Output the [X, Y] coordinate of the center of the cell containing the given text.  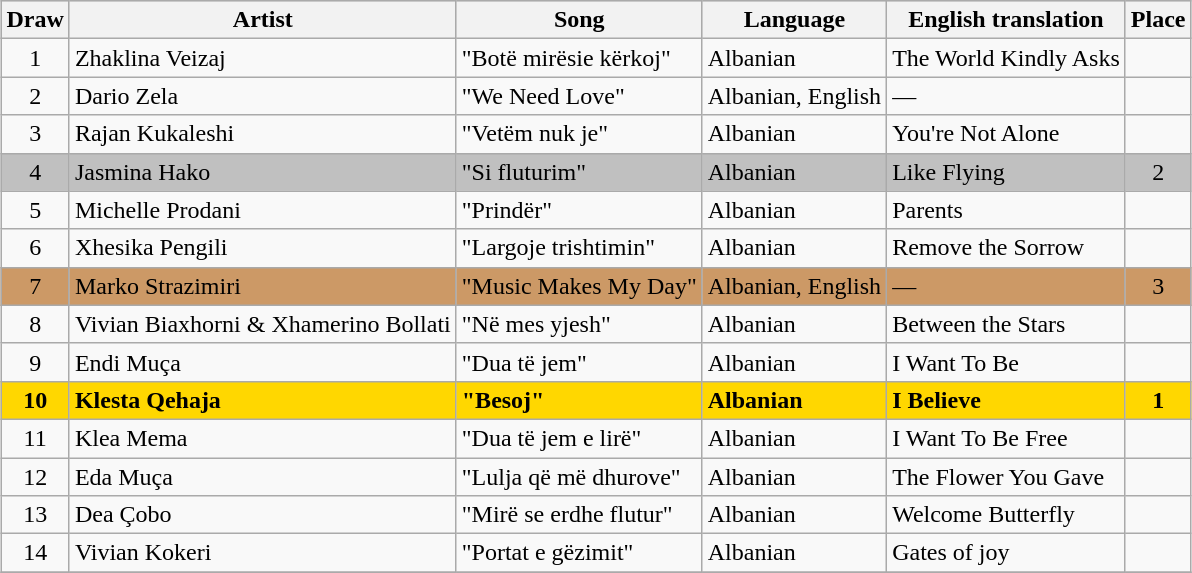
Song [579, 20]
Parents [1006, 210]
10 [35, 400]
Endi Muça [262, 362]
Michelle Prodani [262, 210]
I Believe [1006, 400]
Between the Stars [1006, 324]
5 [35, 210]
"Botë mirësie kërkoj" [579, 58]
Rajan Kukaleshi [262, 134]
You're Not Alone [1006, 134]
Remove the Sorrow [1006, 248]
Artist [262, 20]
Language [794, 20]
Dario Zela [262, 96]
"Music Makes My Day" [579, 286]
8 [35, 324]
"Dua të jem" [579, 362]
English translation [1006, 20]
Eda Muça [262, 477]
Marko Strazimiri [262, 286]
"Largoje trishtimin" [579, 248]
Vivian Biaxhorni & Xhamerino Bollati [262, 324]
I Want To Be [1006, 362]
The Flower You Gave [1006, 477]
Gates of joy [1006, 553]
4 [35, 172]
"Portat e gëzimit" [579, 553]
Like Flying [1006, 172]
6 [35, 248]
Jasmina Hako [262, 172]
"Besoj" [579, 400]
Place [1158, 20]
"Prindër" [579, 210]
Welcome Butterfly [1006, 515]
"We Need Love" [579, 96]
Xhesika Pengili [262, 248]
"Lulja që më dhurove" [579, 477]
13 [35, 515]
Klesta Qehaja [262, 400]
11 [35, 438]
12 [35, 477]
Draw [35, 20]
"Mirë se erdhe flutur" [579, 515]
7 [35, 286]
The World Kindly Asks [1006, 58]
9 [35, 362]
14 [35, 553]
Zhaklina Veizaj [262, 58]
"Vetëm nuk je" [579, 134]
I Want To Be Free [1006, 438]
"Në mes yjesh" [579, 324]
"Dua të jem e lirë" [579, 438]
"Si fluturim" [579, 172]
Klea Mema [262, 438]
Vivian Kokeri [262, 553]
Dea Çobo [262, 515]
